Return [X, Y] of the center of cell containing provided text 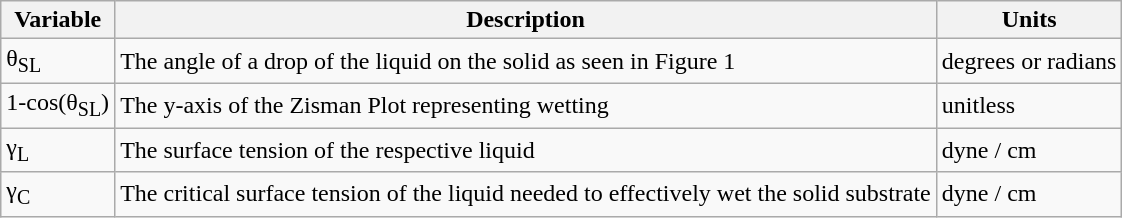
1-cos(θSL) [58, 105]
γC [58, 194]
Units [1029, 20]
The y-axis of the Zisman Plot representing wetting [526, 105]
The critical surface tension of the liquid needed to effectively wet the solid substrate [526, 194]
unitless [1029, 105]
θSL [58, 61]
The angle of a drop of the liquid on the solid as seen in Figure 1 [526, 61]
Description [526, 20]
degrees or radians [1029, 61]
Variable [58, 20]
γL [58, 150]
The surface tension of the respective liquid [526, 150]
